Return [X, Y] of the center of cell containing provided text 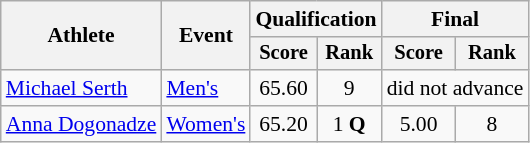
65.20 [283, 124]
Michael Serth [82, 88]
Athlete [82, 36]
65.60 [283, 88]
8 [492, 124]
Women's [206, 124]
Qualification [316, 19]
Men's [206, 88]
5.00 [419, 124]
did not advance [456, 88]
Anna Dogonadze [82, 124]
Event [206, 36]
1 Q [350, 124]
Final [456, 19]
9 [350, 88]
